Extract the (X, Y) coordinate from the center of the cell holding the provided text.  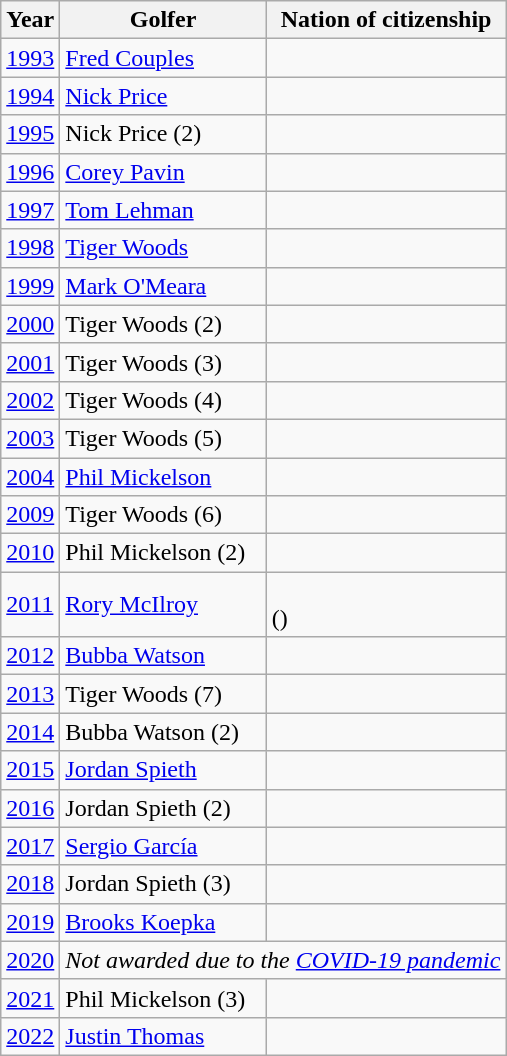
2017 (30, 846)
Phil Mickelson (2) (163, 553)
1995 (30, 134)
1996 (30, 172)
2010 (30, 553)
Tiger Woods (6) (163, 515)
2019 (30, 922)
Tom Lehman (163, 210)
Not awarded due to the COVID-19 pandemic (283, 960)
Tiger Woods (5) (163, 438)
Bubba Watson (163, 656)
2016 (30, 808)
Tiger Woods (2) (163, 324)
2003 (30, 438)
2002 (30, 400)
Sergio García (163, 846)
1999 (30, 286)
Justin Thomas (163, 1036)
Tiger Woods (4) (163, 400)
2013 (30, 694)
1997 (30, 210)
2011 (30, 604)
1994 (30, 96)
1998 (30, 248)
Tiger Woods (7) (163, 694)
Year (30, 20)
() (386, 604)
Jordan Spieth (3) (163, 884)
2021 (30, 998)
Mark O'Meara (163, 286)
2014 (30, 732)
Jordan Spieth (2) (163, 808)
Tiger Woods (163, 248)
2000 (30, 324)
2020 (30, 960)
2009 (30, 515)
Bubba Watson (2) (163, 732)
Tiger Woods (3) (163, 362)
Rory McIlroy (163, 604)
Jordan Spieth (163, 770)
Nation of citizenship (386, 20)
Corey Pavin (163, 172)
Fred Couples (163, 58)
2022 (30, 1036)
Nick Price (163, 96)
2001 (30, 362)
Phil Mickelson (3) (163, 998)
2004 (30, 477)
2018 (30, 884)
Phil Mickelson (163, 477)
1993 (30, 58)
Brooks Koepka (163, 922)
2015 (30, 770)
Golfer (163, 20)
2012 (30, 656)
Nick Price (2) (163, 134)
